Provide the [x, y] coordinate of the cell's center where the given text is located.  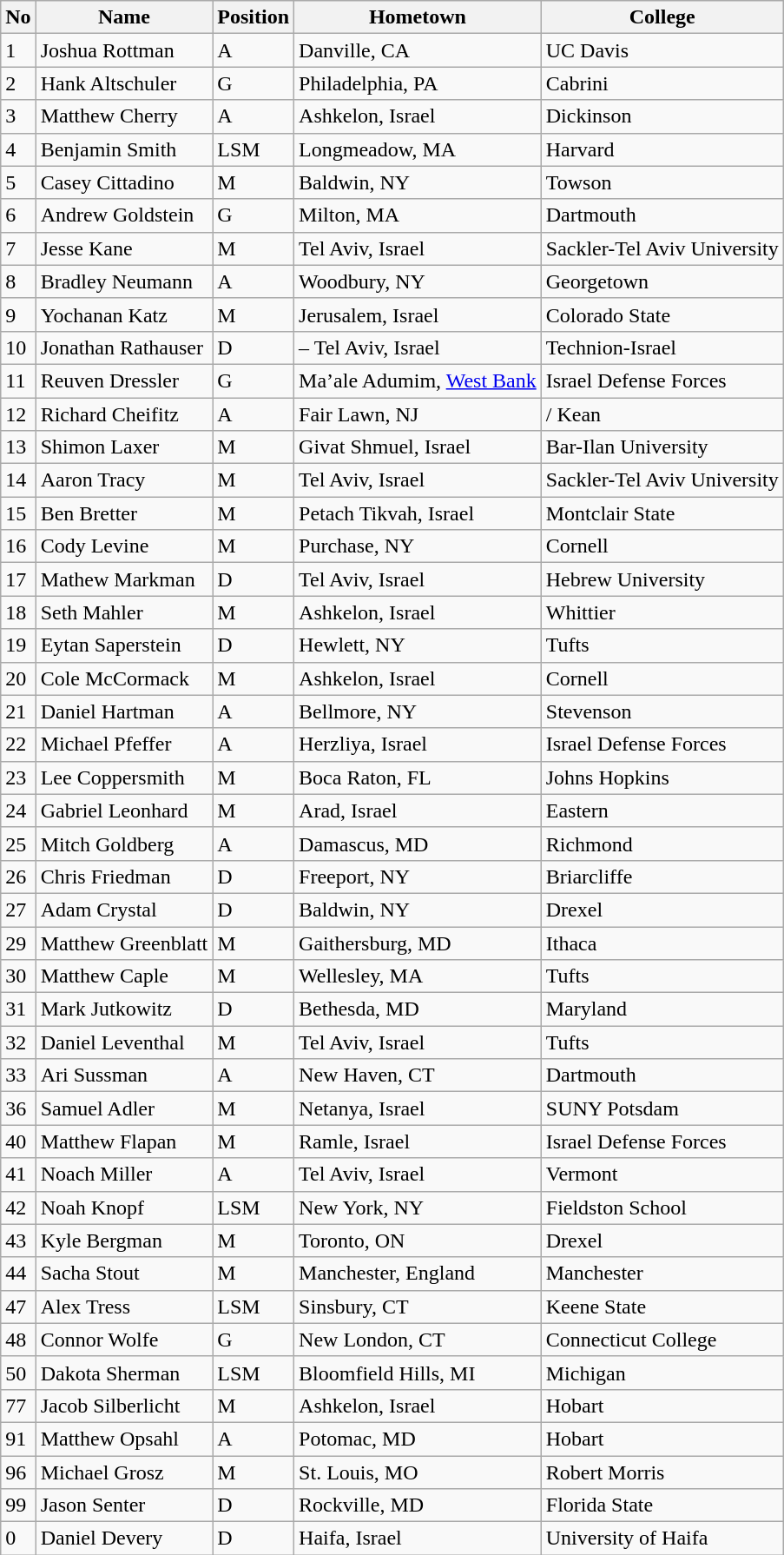
Jesse Kane [124, 248]
Whittier [662, 612]
Danville, CA [418, 50]
15 [18, 513]
6 [18, 215]
Mark Jutkowitz [124, 1009]
Bellmore, NY [418, 711]
Dickinson [662, 116]
Connecticut College [662, 1340]
Andrew Goldstein [124, 215]
Samuel Adler [124, 1108]
0 [18, 1538]
Daniel Devery [124, 1538]
29 [18, 943]
Sinsbury, CT [418, 1307]
Eytan Saperstein [124, 645]
Jonathan Rathauser [124, 347]
New Haven, CT [418, 1075]
17 [18, 579]
12 [18, 414]
Manchester [662, 1274]
Dakota Sherman [124, 1373]
Shimon Laxer [124, 447]
Ma’ale Adumim, West Bank [418, 380]
Hank Altschuler [124, 83]
13 [18, 447]
St. Louis, MO [418, 1472]
College [662, 17]
Maryland [662, 1009]
30 [18, 976]
Jason Senter [124, 1505]
42 [18, 1208]
Kyle Bergman [124, 1241]
41 [18, 1175]
Benjamin Smith [124, 149]
Daniel Hartman [124, 711]
Ithaca [662, 943]
Mitch Goldberg [124, 844]
Towson [662, 182]
91 [18, 1439]
Manchester, England [418, 1274]
Herzliya, Israel [418, 744]
SUNY Potsdam [662, 1108]
7 [18, 248]
Montclair State [662, 513]
Matthew Flapan [124, 1141]
Hometown [418, 17]
Michigan [662, 1373]
Seth Mahler [124, 612]
Michael Grosz [124, 1472]
20 [18, 678]
Matthew Greenblatt [124, 943]
No [18, 17]
Potomac, MD [418, 1439]
Purchase, NY [418, 546]
Rockville, MD [418, 1505]
Netanya, Israel [418, 1108]
16 [18, 546]
4 [18, 149]
77 [18, 1406]
8 [18, 281]
Keene State [662, 1307]
Boca Raton, FL [418, 777]
Daniel Leventhal [124, 1042]
Woodbury, NY [418, 281]
Connor Wolfe [124, 1340]
Name [124, 17]
Freeport, NY [418, 877]
/ Kean [662, 414]
Fieldston School [662, 1208]
25 [18, 844]
96 [18, 1472]
Bethesda, MD [418, 1009]
Briarcliffe [662, 877]
Casey Cittadino [124, 182]
26 [18, 877]
Petach Tikvah, Israel [418, 513]
– Tel Aviv, Israel [418, 347]
10 [18, 347]
18 [18, 612]
Wellesley, MA [418, 976]
Sacha Stout [124, 1274]
Technion-Israel [662, 347]
Matthew Caple [124, 976]
Noah Knopf [124, 1208]
11 [18, 380]
Cole McCormack [124, 678]
Ben Bretter [124, 513]
24 [18, 811]
Reuven Dressler [124, 380]
Gaithersburg, MD [418, 943]
2 [18, 83]
Florida State [662, 1505]
Richard Cheifitz [124, 414]
50 [18, 1373]
New London, CT [418, 1340]
43 [18, 1241]
Chris Friedman [124, 877]
36 [18, 1108]
Philadelphia, PA [418, 83]
Aaron Tracy [124, 480]
Georgetown [662, 281]
Bloomfield Hills, MI [418, 1373]
Cody Levine [124, 546]
Adam Crystal [124, 910]
Givat Shmuel, Israel [418, 447]
Vermont [662, 1175]
Haifa, Israel [418, 1538]
40 [18, 1141]
23 [18, 777]
Richmond [662, 844]
Arad, Israel [418, 811]
Joshua Rottman [124, 50]
44 [18, 1274]
Fair Lawn, NJ [418, 414]
Colorado State [662, 314]
Michael Pfeffer [124, 744]
University of Haifa [662, 1538]
Hebrew University [662, 579]
9 [18, 314]
Gabriel Leonhard [124, 811]
27 [18, 910]
31 [18, 1009]
Yochanan Katz [124, 314]
22 [18, 744]
99 [18, 1505]
Jerusalem, Israel [418, 314]
Matthew Opsahl [124, 1439]
Eastern [662, 811]
Bradley Neumann [124, 281]
21 [18, 711]
32 [18, 1042]
Ramle, Israel [418, 1141]
Ari Sussman [124, 1075]
Position [254, 17]
Jacob Silberlicht [124, 1406]
33 [18, 1075]
Stevenson [662, 711]
Longmeadow, MA [418, 149]
5 [18, 182]
Noach Miller [124, 1175]
14 [18, 480]
Harvard [662, 149]
Milton, MA [418, 215]
Toronto, ON [418, 1241]
New York, NY [418, 1208]
3 [18, 116]
48 [18, 1340]
Matthew Cherry [124, 116]
Hewlett, NY [418, 645]
Alex Tress [124, 1307]
Mathew Markman [124, 579]
Lee Coppersmith [124, 777]
19 [18, 645]
1 [18, 50]
Bar-Ilan University [662, 447]
Robert Morris [662, 1472]
Damascus, MD [418, 844]
Johns Hopkins [662, 777]
Cabrini [662, 83]
UC Davis [662, 50]
47 [18, 1307]
